Return (x, y) of the center of cell containing provided text 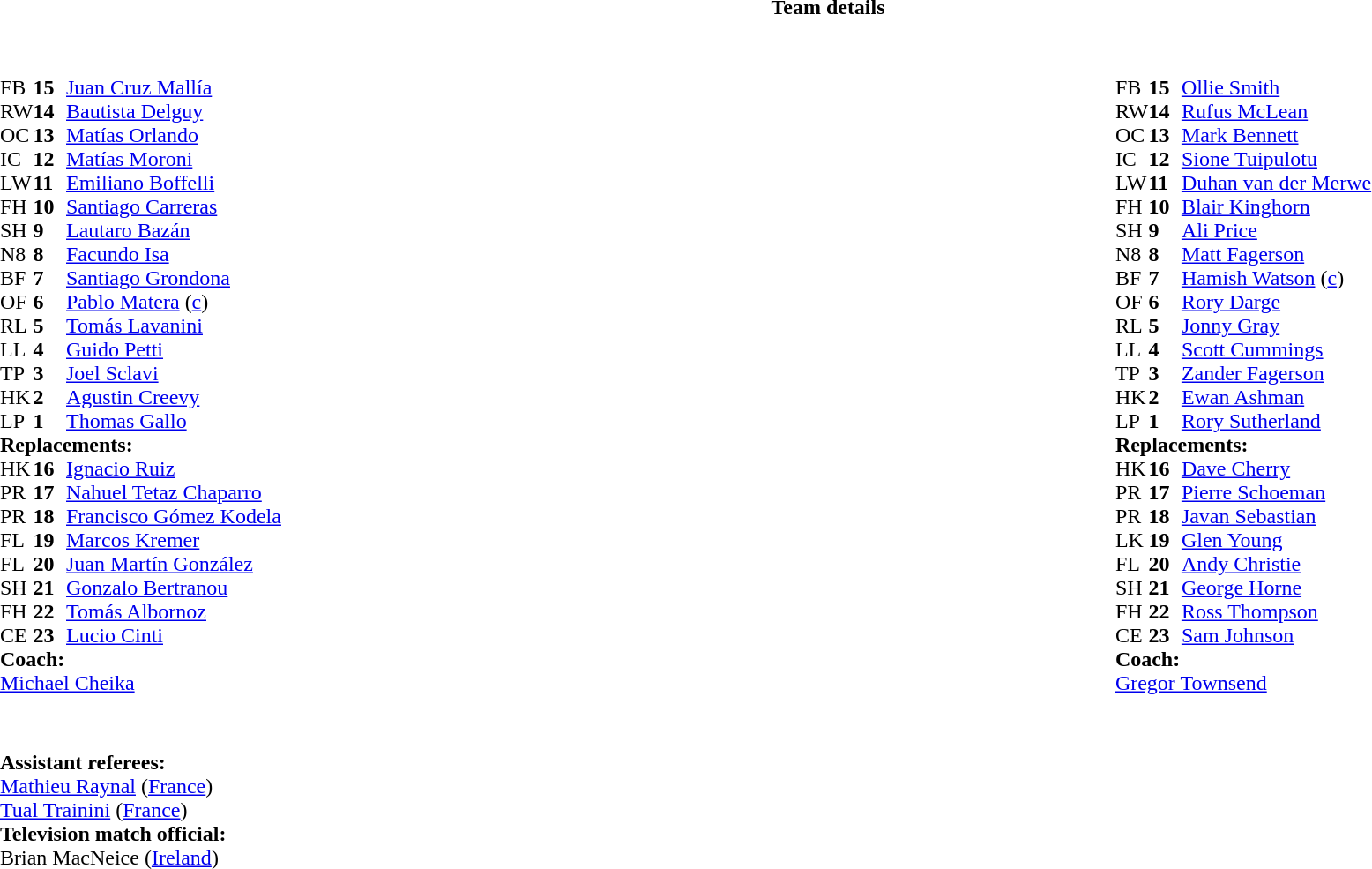
Matías Orlando (174, 136)
Javan Sebastian (1277, 517)
Blair Kinghorn (1277, 206)
Tomás Lavanini (174, 326)
Ignacio Ruiz (174, 469)
Rufus McLean (1277, 111)
Marcos Kremer (174, 540)
George Horne (1277, 588)
Rory Sutherland (1277, 422)
Matt Fagerson (1277, 254)
Scott Cummings (1277, 349)
Bautista Delguy (174, 111)
Thomas Gallo (174, 422)
Glen Young (1277, 540)
Santiago Carreras (174, 206)
Guido Petti (174, 349)
LK (1132, 540)
Rory Darge (1277, 302)
Ali Price (1277, 231)
Dave Cherry (1277, 469)
Facundo Isa (174, 254)
Ollie Smith (1277, 88)
Santiago Grondona (174, 279)
Gonzalo Bertranou (174, 588)
Mark Bennett (1277, 136)
Joel Sclavi (174, 374)
Duhan van der Merwe (1277, 184)
Matías Moroni (174, 159)
Jonny Gray (1277, 326)
Sam Johnson (1277, 635)
Lautaro Bazán (174, 231)
Francisco Gómez Kodela (174, 517)
Zander Fagerson (1277, 374)
Ross Thompson (1277, 612)
Ewan Ashman (1277, 397)
Sione Tuipulotu (1277, 159)
Agustin Creevy (174, 397)
Pablo Matera (c) (174, 302)
Gregor Townsend (1243, 683)
Andy Christie (1277, 565)
Juan Cruz Mallía (174, 88)
Tomás Albornoz (174, 612)
Juan Martín González (174, 565)
Emiliano Boffelli (174, 184)
Lucio Cinti (174, 635)
Pierre Schoeman (1277, 492)
Hamish Watson (c) (1277, 279)
Michael Cheika (141, 683)
Nahuel Tetaz Chaparro (174, 492)
